Capture the cell that displays the provided text and extract its (X, Y) central coordinate. 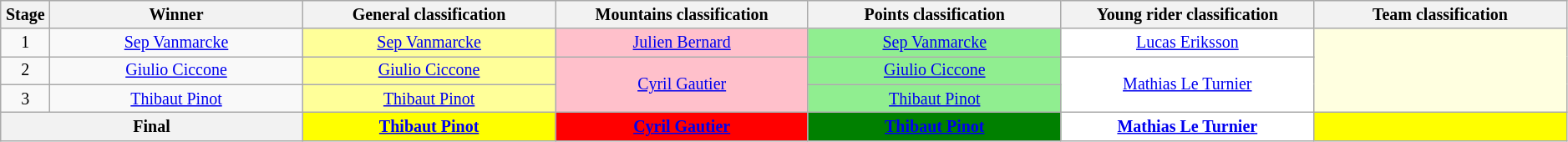
2 (25, 70)
Mountains classification (682, 15)
Winner (177, 15)
1 (25, 43)
Julien Bernard (682, 43)
3 (25, 99)
Young rider classification (1188, 15)
Team classification (1440, 15)
Stage (25, 15)
General classification (429, 15)
Points classification (934, 15)
Lucas Eriksson (1188, 43)
Final (152, 127)
